Detect which cell encompasses the target text, then output its (x, y) center coordinate. 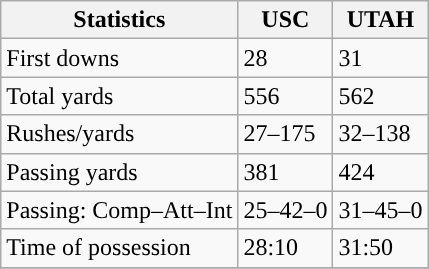
USC (286, 20)
31–45–0 (380, 210)
27–175 (286, 134)
556 (286, 96)
First downs (120, 58)
32–138 (380, 134)
Total yards (120, 96)
Rushes/yards (120, 134)
562 (380, 96)
31:50 (380, 248)
31 (380, 58)
Passing yards (120, 172)
Passing: Comp–Att–Int (120, 210)
Statistics (120, 20)
25–42–0 (286, 210)
UTAH (380, 20)
381 (286, 172)
424 (380, 172)
Time of possession (120, 248)
28 (286, 58)
28:10 (286, 248)
